Output the (x, y) coordinate of the center of the cell containing the given text.  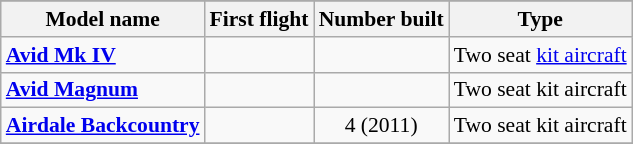
Avid Mk IV (103, 55)
Number built (382, 19)
First flight (260, 19)
Model name (103, 19)
Airdale Backcountry (103, 126)
Type (540, 19)
Avid Magnum (103, 90)
4 (2011) (382, 126)
